Identify which cell holds the provided text, then report its (X, Y) central coordinate. 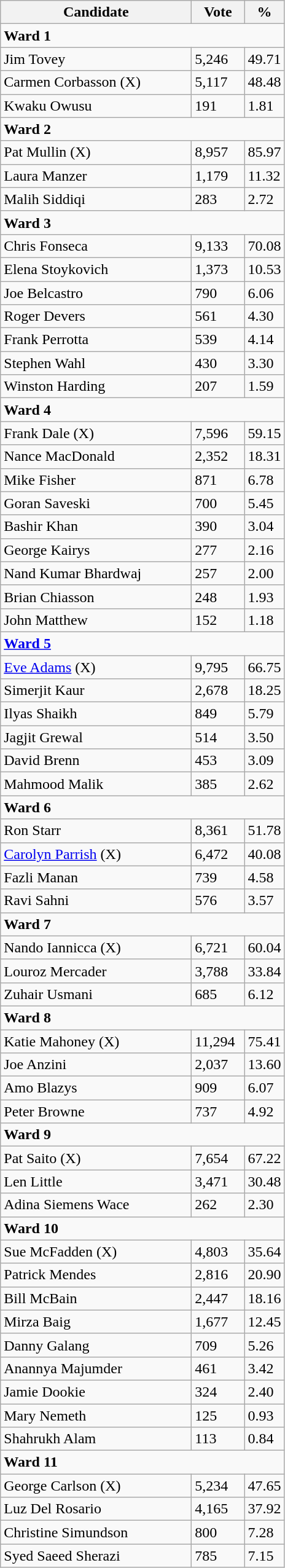
Elena Stoykovich (96, 269)
18.31 (264, 457)
66.75 (264, 667)
4.14 (264, 340)
1,179 (218, 176)
Ilyas Shaikh (96, 714)
576 (218, 901)
18.16 (264, 1298)
Mary Nemeth (96, 1415)
709 (218, 1345)
324 (218, 1392)
191 (218, 106)
49.71 (264, 59)
13.60 (264, 1065)
125 (218, 1415)
3.09 (264, 761)
2.40 (264, 1392)
257 (218, 573)
2,447 (218, 1298)
Malih Siddiqi (96, 199)
Ward 9 (142, 1135)
2,816 (218, 1275)
Len Little (96, 1182)
Danny Galang (96, 1345)
514 (218, 737)
453 (218, 761)
3.50 (264, 737)
8,361 (218, 831)
Brian Chiasson (96, 597)
6.12 (264, 994)
4.30 (264, 316)
Pat Mullin (X) (96, 152)
59.15 (264, 433)
Ward 5 (142, 643)
Mirza Baig (96, 1322)
Jamie Dookie (96, 1392)
75.41 (264, 1041)
Amo Blazys (96, 1088)
Zuhair Usmani (96, 994)
871 (218, 480)
Jagjit Grewal (96, 737)
8,957 (218, 152)
3,788 (218, 971)
5,246 (218, 59)
6,472 (218, 854)
Bill McBain (96, 1298)
Eve Adams (X) (96, 667)
Ravi Sahni (96, 901)
Ward 3 (142, 222)
35.64 (264, 1252)
Ward 8 (142, 1017)
51.78 (264, 831)
2.00 (264, 573)
700 (218, 503)
113 (218, 1439)
40.08 (264, 854)
207 (218, 386)
262 (218, 1205)
737 (218, 1111)
Bashir Khan (96, 527)
5,117 (218, 82)
Ward 2 (142, 129)
2,678 (218, 691)
6.06 (264, 293)
5,234 (218, 1486)
11.32 (264, 176)
Roger Devers (96, 316)
385 (218, 784)
4.92 (264, 1111)
1.59 (264, 386)
Ward 11 (142, 1462)
Nand Kumar Bhardwaj (96, 573)
11,294 (218, 1041)
2.62 (264, 784)
33.84 (264, 971)
37.92 (264, 1509)
Shahrukh Alam (96, 1439)
Vote (218, 12)
Christine Simundson (96, 1532)
Chris Fonseca (96, 246)
Frank Dale (X) (96, 433)
30.48 (264, 1182)
Fazli Manan (96, 877)
561 (218, 316)
1,373 (218, 269)
Carmen Corbasson (X) (96, 82)
Patrick Mendes (96, 1275)
2,352 (218, 457)
1,677 (218, 1322)
Nando Iannicca (X) (96, 947)
6,721 (218, 947)
70.08 (264, 246)
7,654 (218, 1158)
7.28 (264, 1532)
Anannya Majumder (96, 1368)
3.30 (264, 363)
Katie Mahoney (X) (96, 1041)
152 (218, 620)
Luz Del Rosario (96, 1509)
4,803 (218, 1252)
Ward 7 (142, 924)
Mike Fisher (96, 480)
Carolyn Parrish (X) (96, 854)
Simerjit Kaur (96, 691)
Ron Starr (96, 831)
461 (218, 1368)
48.48 (264, 82)
283 (218, 199)
1.81 (264, 106)
Candidate (96, 12)
5.26 (264, 1345)
Laura Manzer (96, 176)
David Brenn (96, 761)
60.04 (264, 947)
Louroz Mercader (96, 971)
2.30 (264, 1205)
Joe Anzini (96, 1065)
Syed Saeed Sherazi (96, 1556)
9,795 (218, 667)
430 (218, 363)
1.93 (264, 597)
5.79 (264, 714)
7.15 (264, 1556)
685 (218, 994)
4.58 (264, 877)
785 (218, 1556)
849 (218, 714)
10.53 (264, 269)
5.45 (264, 503)
2.16 (264, 550)
3.04 (264, 527)
3.42 (264, 1368)
Pat Saito (X) (96, 1158)
0.93 (264, 1415)
Mahmood Malik (96, 784)
18.25 (264, 691)
Peter Browne (96, 1111)
John Matthew (96, 620)
3,471 (218, 1182)
7,596 (218, 433)
Ward 10 (142, 1228)
67.22 (264, 1158)
1.18 (264, 620)
George Carlson (X) (96, 1486)
Sue McFadden (X) (96, 1252)
2,037 (218, 1065)
4,165 (218, 1509)
12.45 (264, 1322)
739 (218, 877)
3.57 (264, 901)
85.97 (264, 152)
539 (218, 340)
Goran Saveski (96, 503)
George Kairys (96, 550)
Ward 1 (142, 36)
Ward 4 (142, 410)
Adina Siemens Wace (96, 1205)
Winston Harding (96, 386)
390 (218, 527)
248 (218, 597)
800 (218, 1532)
Nance MacDonald (96, 457)
Ward 6 (142, 807)
Kwaku Owusu (96, 106)
790 (218, 293)
0.84 (264, 1439)
Stephen Wahl (96, 363)
909 (218, 1088)
47.65 (264, 1486)
6.07 (264, 1088)
277 (218, 550)
20.90 (264, 1275)
9,133 (218, 246)
Frank Perrotta (96, 340)
6.78 (264, 480)
Jim Tovey (96, 59)
Joe Belcastro (96, 293)
2.72 (264, 199)
% (264, 12)
